Find where the given text appears and provide that cell's center as (x, y) coordinate. 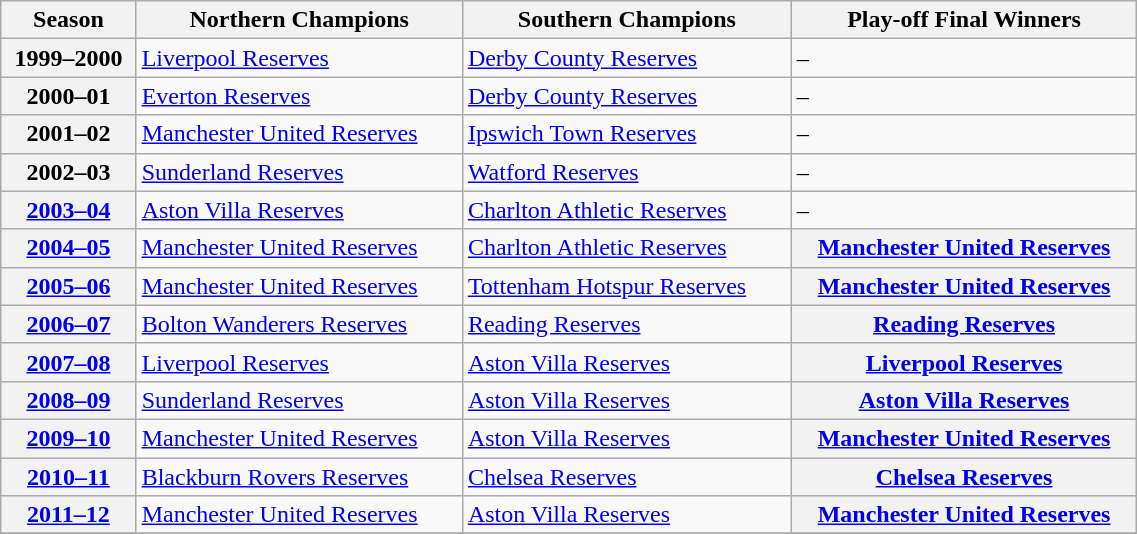
Everton Reserves (299, 96)
2007–08 (68, 362)
2003–04 (68, 210)
Season (68, 20)
2002–03 (68, 172)
2009–10 (68, 438)
2011–12 (68, 515)
2000–01 (68, 96)
Watford Reserves (626, 172)
Ipswich Town Reserves (626, 134)
2010–11 (68, 477)
Tottenham Hotspur Reserves (626, 286)
Blackburn Rovers Reserves (299, 477)
1999–2000 (68, 58)
2008–09 (68, 400)
Bolton Wanderers Reserves (299, 324)
2006–07 (68, 324)
Southern Champions (626, 20)
2004–05 (68, 248)
2005–06 (68, 286)
Northern Champions (299, 20)
2001–02 (68, 134)
Play-off Final Winners (964, 20)
